Determine the [X, Y] coordinate at the center of the cell enclosing the given text.  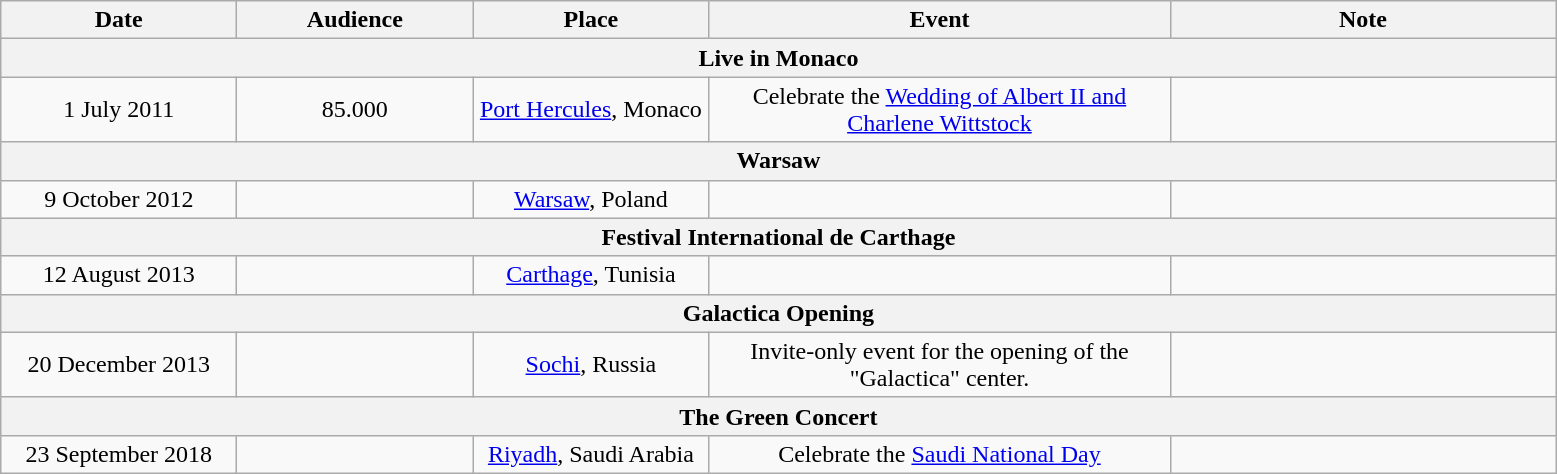
Note [1363, 20]
Riyadh, Saudi Arabia [591, 454]
Date [119, 20]
The Green Concert [778, 416]
Port Hercules, Monaco [591, 110]
23 September 2018 [119, 454]
Celebrate the Saudi National Day [940, 454]
Carthage, Tunisia [591, 275]
1 July 2011 [119, 110]
Place [591, 20]
9 October 2012 [119, 199]
Festival International de Carthage [778, 237]
Celebrate the Wedding of Albert II and Charlene Wittstock [940, 110]
Galactica Opening [778, 313]
Live in Monaco [778, 58]
Warsaw [778, 161]
Warsaw, Poland [591, 199]
Invite-only event for the opening of the "Galactica" center. [940, 364]
12 August 2013 [119, 275]
Sochi, Russia [591, 364]
20 December 2013 [119, 364]
85.000 [355, 110]
Event [940, 20]
Audience [355, 20]
